From the cell containing the given text, extract its center point as [X, Y] coordinate. 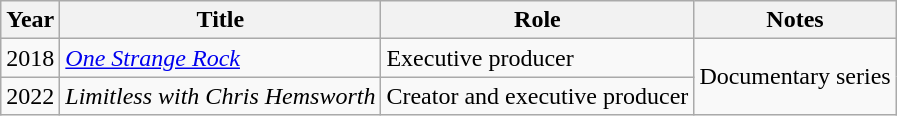
Documentary series [795, 77]
Executive producer [538, 58]
Role [538, 20]
2022 [30, 96]
Limitless with Chris Hemsworth [220, 96]
One Strange Rock [220, 58]
2018 [30, 58]
Title [220, 20]
Creator and executive producer [538, 96]
Year [30, 20]
Notes [795, 20]
